Detect which cell encompasses the target text, then output its [x, y] center coordinate. 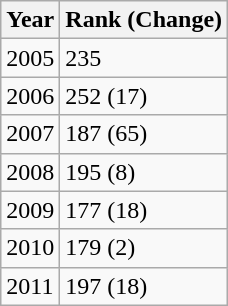
2009 [30, 210]
2006 [30, 96]
197 (18) [144, 286]
179 (2) [144, 248]
2008 [30, 172]
Year [30, 20]
195 (8) [144, 172]
2007 [30, 134]
Rank (Change) [144, 20]
252 (17) [144, 96]
2010 [30, 248]
2011 [30, 286]
187 (65) [144, 134]
177 (18) [144, 210]
235 [144, 58]
2005 [30, 58]
